Scan for the cell matching the given text and deliver its [x, y] coordinate at center. 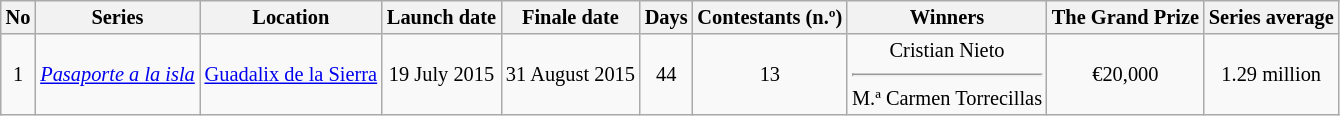
44 [666, 74]
Launch date [442, 17]
Days [666, 17]
€20,000 [1126, 74]
13 [770, 74]
The Grand Prize [1126, 17]
Location [291, 17]
19 July 2015 [442, 74]
1 [18, 74]
Series [117, 17]
31 August 2015 [570, 74]
Series average [1272, 17]
Winners [947, 17]
Finale date [570, 17]
Contestants (n.º) [770, 17]
Cristian NietoM.ª Carmen Torrecillas [947, 74]
1.29 million [1272, 74]
No [18, 17]
Pasaporte a la isla [117, 74]
Guadalix de la Sierra [291, 74]
